Output the (x, y) coordinate of the center of the cell containing the given text.  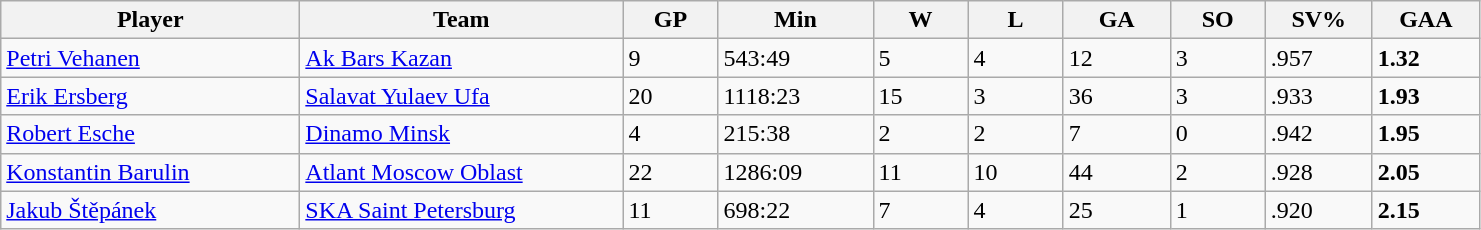
1.93 (1426, 96)
36 (1116, 96)
2.05 (1426, 172)
2.15 (1426, 210)
20 (670, 96)
15 (920, 96)
1 (1218, 210)
.942 (1318, 134)
Dinamo Minsk (462, 134)
1.32 (1426, 58)
Atlant Moscow Oblast (462, 172)
.933 (1318, 96)
SKA Saint Petersburg (462, 210)
12 (1116, 58)
Jakub Štěpánek (150, 210)
9 (670, 58)
25 (1116, 210)
Team (462, 20)
SV% (1318, 20)
10 (1016, 172)
Salavat Yulaev Ufa (462, 96)
Erik Ersberg (150, 96)
GP (670, 20)
22 (670, 172)
SO (1218, 20)
698:22 (796, 210)
1.95 (1426, 134)
Min (796, 20)
Player (150, 20)
44 (1116, 172)
Petri Vehanen (150, 58)
.957 (1318, 58)
.920 (1318, 210)
1118:23 (796, 96)
215:38 (796, 134)
1286:09 (796, 172)
5 (920, 58)
W (920, 20)
L (1016, 20)
.928 (1318, 172)
Konstantin Barulin (150, 172)
543:49 (796, 58)
Ak Bars Kazan (462, 58)
GAA (1426, 20)
GA (1116, 20)
Robert Esche (150, 134)
0 (1218, 134)
